Detect which cell encompasses the target text, then output its (X, Y) center coordinate. 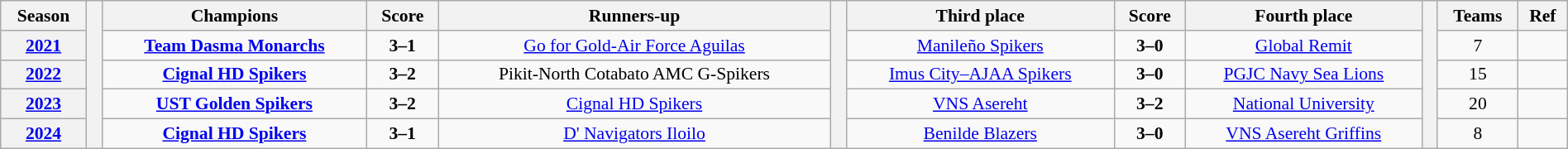
UST Golden Spikers (235, 104)
Third place (980, 16)
20 (1477, 104)
Teams (1477, 16)
Global Remit (1303, 46)
Champions (235, 16)
Imus City–AJAA Spikers (980, 74)
Pikit-North Cotabato AMC G-Spikers (635, 74)
2021 (43, 46)
Go for Gold-Air Force Aguilas (635, 46)
Team Dasma Monarchs (235, 46)
Runners-up (635, 16)
PGJC Navy Sea Lions (1303, 74)
Manileño Spikers (980, 46)
National University (1303, 104)
7 (1477, 46)
Fourth place (1303, 16)
2023 (43, 104)
VNS Asereht (980, 104)
D' Navigators Iloilo (635, 134)
VNS Asereht Griffins (1303, 134)
Season (43, 16)
15 (1477, 74)
2022 (43, 74)
8 (1477, 134)
Ref (1543, 16)
Benilde Blazers (980, 134)
2024 (43, 134)
